Provide the (x, y) coordinate of the cell's center where the given text is located.  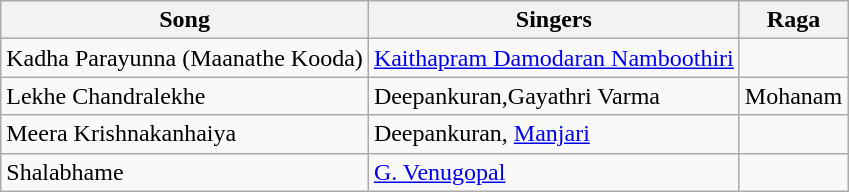
Meera Krishnakanhaiya (185, 134)
Lekhe Chandralekhe (185, 96)
Singers (554, 20)
Kaithapram Damodaran Namboothiri (554, 58)
Kadha Parayunna (Maanathe Kooda) (185, 58)
Mohanam (793, 96)
G. Venugopal (554, 172)
Raga (793, 20)
Deepankuran,Gayathri Varma (554, 96)
Song (185, 20)
Shalabhame (185, 172)
Deepankuran, Manjari (554, 134)
